Locate the cell with the specified text and output its [X, Y] center coordinate. 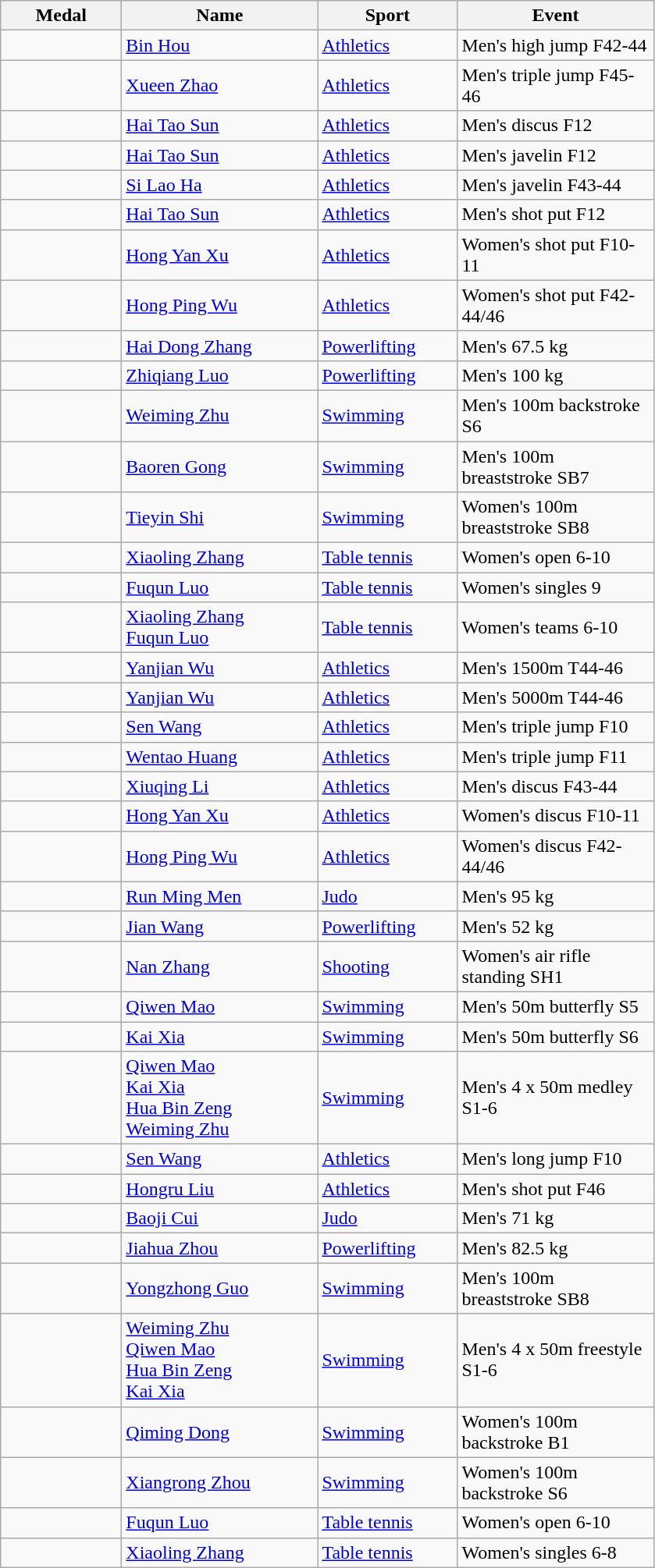
Name [220, 16]
Xiaoling Zhang Fuqun Luo [220, 627]
Men's 100m breaststroke SB7 [556, 466]
Xiangrong Zhou [220, 1482]
Men's javelin F43-44 [556, 185]
Men's javelin F12 [556, 155]
Women's 100m backstroke S6 [556, 1482]
Men's discus F43-44 [556, 786]
Women's shot put F10-11 [556, 254]
Jiahua Zhou [220, 1248]
Men's shot put F46 [556, 1189]
Men's 1500m T44-46 [556, 668]
Women's discus F42-44/46 [556, 857]
Si Lao Ha [220, 185]
Run Ming Men [220, 896]
Qiwen Mao Kai Xia Hua Bin Zeng Weiming Zhu [220, 1098]
Men's 100m backstroke S6 [556, 415]
Men's 50m butterfly S5 [556, 1006]
Xueen Zhao [220, 86]
Hai Dong Zhang [220, 346]
Men's 100 kg [556, 375]
Men's triple jump F45-46 [556, 86]
Women's shot put F42-44/46 [556, 306]
Women's singles 9 [556, 587]
Tieyin Shi [220, 518]
Weiming Zhu [220, 415]
Men's 67.5 kg [556, 346]
Men's 4 x 50m freestyle S1-6 [556, 1360]
Hongru Liu [220, 1189]
Kai Xia [220, 1037]
Men's 95 kg [556, 896]
Women's discus F10-11 [556, 816]
Sport [387, 16]
Women's teams 6-10 [556, 627]
Men's 82.5 kg [556, 1248]
Men's triple jump F10 [556, 727]
Baoji Cui [220, 1219]
Xiuqing Li [220, 786]
Shooting [387, 966]
Bin Hou [220, 45]
Baoren Gong [220, 466]
Yongzhong Guo [220, 1289]
Men's 4 x 50m medley S1-6 [556, 1098]
Women's singles 6-8 [556, 1552]
Weiming Zhu Qiwen Mao Hua Bin Zeng Kai Xia [220, 1360]
Men's high jump F42-44 [556, 45]
Event [556, 16]
Men's 5000m T44-46 [556, 697]
Men's long jump F10 [556, 1159]
Women's 100m backstroke B1 [556, 1432]
Qiming Dong [220, 1432]
Men's discus F12 [556, 126]
Medal [61, 16]
Qiwen Mao [220, 1006]
Men's 50m butterfly S6 [556, 1037]
Men's 71 kg [556, 1219]
Men's 52 kg [556, 926]
Women's air rifle standing SH1 [556, 966]
Wentao Huang [220, 757]
Zhiqiang Luo [220, 375]
Men's triple jump F11 [556, 757]
Men's shot put F12 [556, 215]
Nan Zhang [220, 966]
Women's 100m breaststroke SB8 [556, 518]
Men's 100m breaststroke SB8 [556, 1289]
Jian Wang [220, 926]
